Locate the cell with the specified text and output its [x, y] center coordinate. 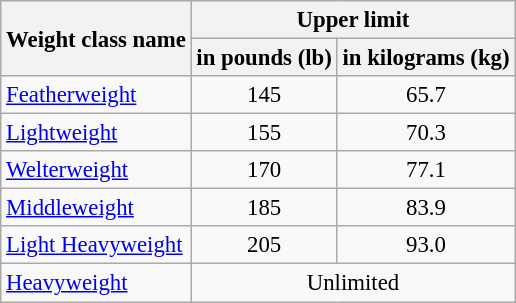
205 [264, 245]
Light Heavyweight [96, 245]
Lightweight [96, 133]
77.1 [426, 170]
Upper limit [353, 20]
in kilograms (kg) [426, 58]
83.9 [426, 208]
155 [264, 133]
Weight class name [96, 38]
93.0 [426, 245]
145 [264, 95]
in pounds (lb) [264, 58]
Middleweight [96, 208]
Featherweight [96, 95]
185 [264, 208]
65.7 [426, 95]
Heavyweight [96, 283]
70.3 [426, 133]
Unlimited [353, 283]
170 [264, 170]
Welterweight [96, 170]
